Detect which cell encompasses the target text, then output its [x, y] center coordinate. 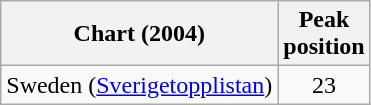
Sweden (Sverigetopplistan) [140, 85]
Chart (2004) [140, 34]
23 [324, 85]
Peakposition [324, 34]
